Pinpoint the cell where the given text exists, returning its [X, Y] midpoint coordinate. 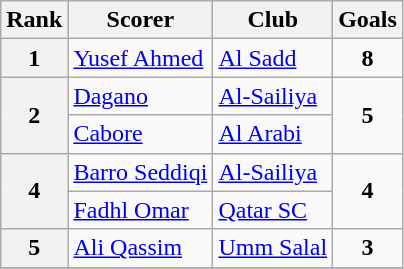
Umm Salal [273, 248]
1 [34, 58]
Barro Seddiqi [140, 172]
Fadhl Omar [140, 210]
2 [34, 115]
Ali Qassim [140, 248]
Cabore [140, 134]
Goals [368, 20]
Qatar SC [273, 210]
Yusef Ahmed [140, 58]
Club [273, 20]
Scorer [140, 20]
Al Arabi [273, 134]
Dagano [140, 96]
3 [368, 248]
Rank [34, 20]
8 [368, 58]
Al Sadd [273, 58]
